Locate the cell with the specified text and output its (X, Y) center coordinate. 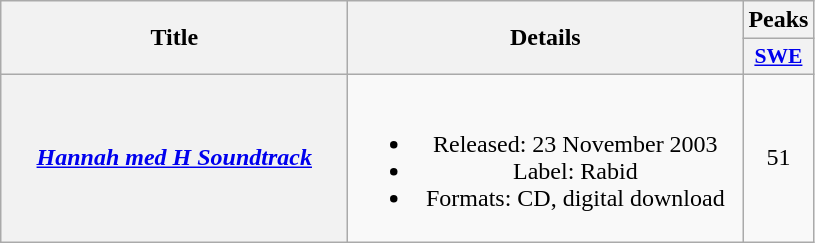
Title (174, 38)
SWE (778, 57)
Peaks (778, 20)
Released: 23 November 2003Label: RabidFormats: CD, digital download (546, 158)
51 (778, 158)
Hannah med H Soundtrack (174, 158)
Details (546, 38)
